Output the (X, Y) coordinate of the center of the cell containing the given text.  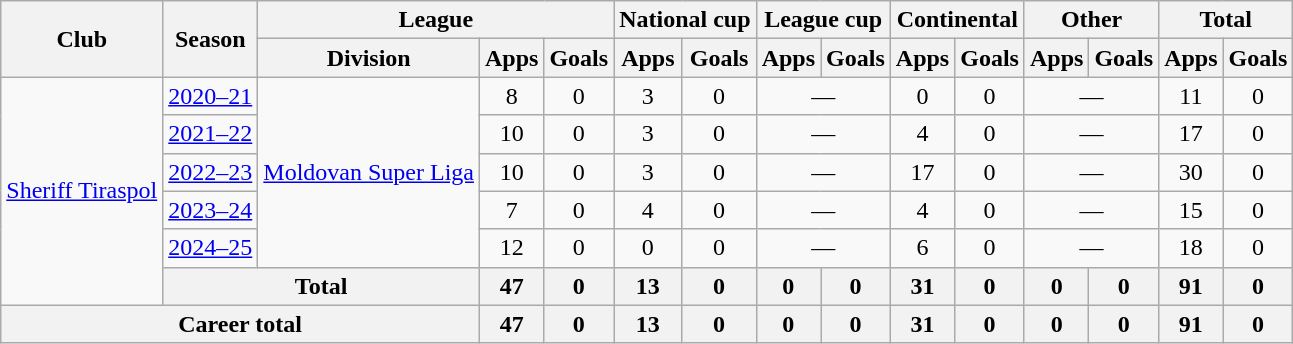
National cup (685, 20)
2023–24 (210, 210)
11 (1191, 96)
8 (511, 96)
Moldovan Super Liga (369, 172)
12 (511, 248)
League cup (823, 20)
League (436, 20)
15 (1191, 210)
Sheriff Tiraspol (82, 191)
Career total (240, 324)
2020–21 (210, 96)
Club (82, 39)
18 (1191, 248)
Season (210, 39)
7 (511, 210)
2022–23 (210, 172)
2024–25 (210, 248)
Continental (957, 20)
Other (1091, 20)
30 (1191, 172)
2021–22 (210, 134)
6 (922, 248)
Division (369, 58)
